Identify which cell holds the provided text, then report its [X, Y] central coordinate. 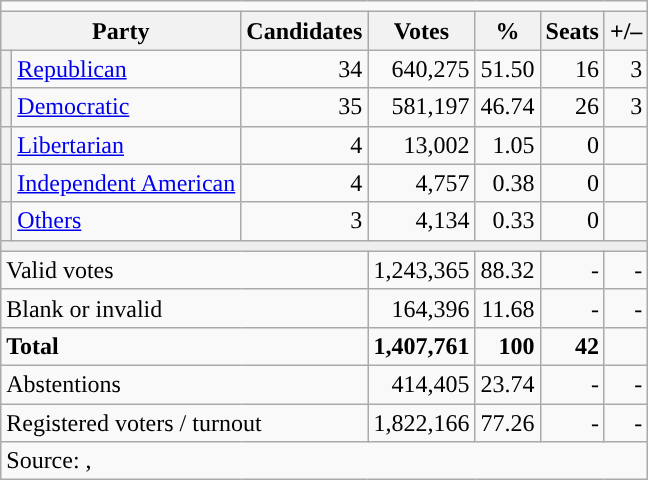
16 [572, 69]
Party [121, 31]
26 [572, 107]
% [508, 31]
1,407,761 [422, 346]
Seats [572, 31]
23.74 [508, 384]
Libertarian [126, 145]
581,197 [422, 107]
46.74 [508, 107]
1,243,365 [422, 270]
Valid votes [184, 270]
+/– [626, 31]
1.05 [508, 145]
Others [126, 221]
Independent American [126, 183]
Blank or invalid [184, 308]
88.32 [508, 270]
Candidates [304, 31]
77.26 [508, 423]
Votes [422, 31]
51.50 [508, 69]
35 [304, 107]
414,405 [422, 384]
1,822,166 [422, 423]
0.33 [508, 221]
Source: , [324, 461]
0.38 [508, 183]
4,757 [422, 183]
640,275 [422, 69]
13,002 [422, 145]
164,396 [422, 308]
Abstentions [184, 384]
4,134 [422, 221]
100 [508, 346]
34 [304, 69]
Total [184, 346]
Democratic [126, 107]
Republican [126, 69]
11.68 [508, 308]
Registered voters / turnout [184, 423]
42 [572, 346]
